Return (x, y) of the center of cell containing provided text 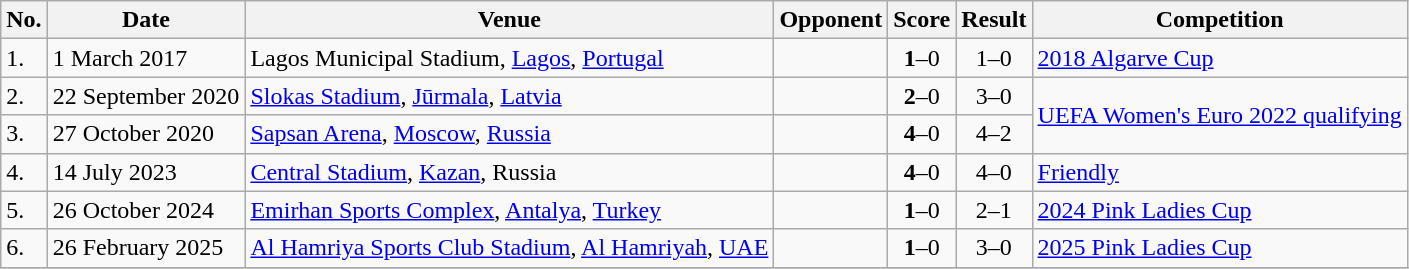
1. (24, 58)
2024 Pink Ladies Cup (1220, 210)
22 September 2020 (146, 96)
Result (994, 20)
Opponent (831, 20)
2. (24, 96)
4. (24, 172)
Score (922, 20)
27 October 2020 (146, 134)
Venue (510, 20)
Slokas Stadium, Jūrmala, Latvia (510, 96)
Central Stadium, Kazan, Russia (510, 172)
2018 Algarve Cup (1220, 58)
5. (24, 210)
Al Hamriya Sports Club Stadium, Al Hamriyah, UAE (510, 248)
26 February 2025 (146, 248)
Competition (1220, 20)
Friendly (1220, 172)
Emirhan Sports Complex, Antalya, Turkey (510, 210)
No. (24, 20)
2–0 (922, 96)
1 March 2017 (146, 58)
26 October 2024 (146, 210)
3. (24, 134)
Sapsan Arena, Moscow, Russia (510, 134)
14 July 2023 (146, 172)
Lagos Municipal Stadium, Lagos, Portugal (510, 58)
2025 Pink Ladies Cup (1220, 248)
2–1 (994, 210)
UEFA Women's Euro 2022 qualifying (1220, 115)
6. (24, 248)
4–2 (994, 134)
Date (146, 20)
